Output the [x, y] coordinate of the center of the cell containing the given text.  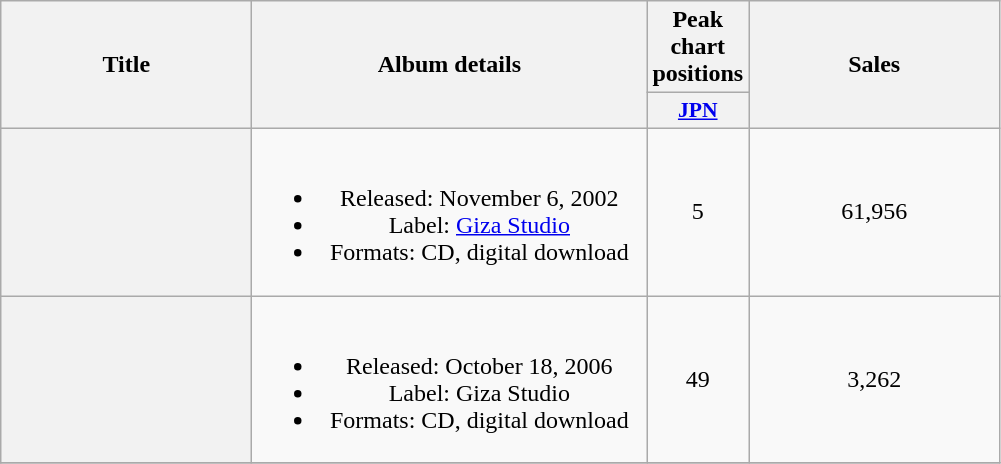
5 [698, 212]
Peak chart positions [698, 47]
61,956 [874, 212]
3,262 [874, 380]
JPN [698, 111]
Title [126, 65]
Album details [450, 65]
Sales [874, 65]
Released: November 6, 2002Label: Giza StudioFormats: CD, digital download [450, 212]
49 [698, 380]
Released: October 18, 2006Label: Giza StudioFormats: CD, digital download [450, 380]
